Find where the given text appears and provide that cell's center as [X, Y] coordinate. 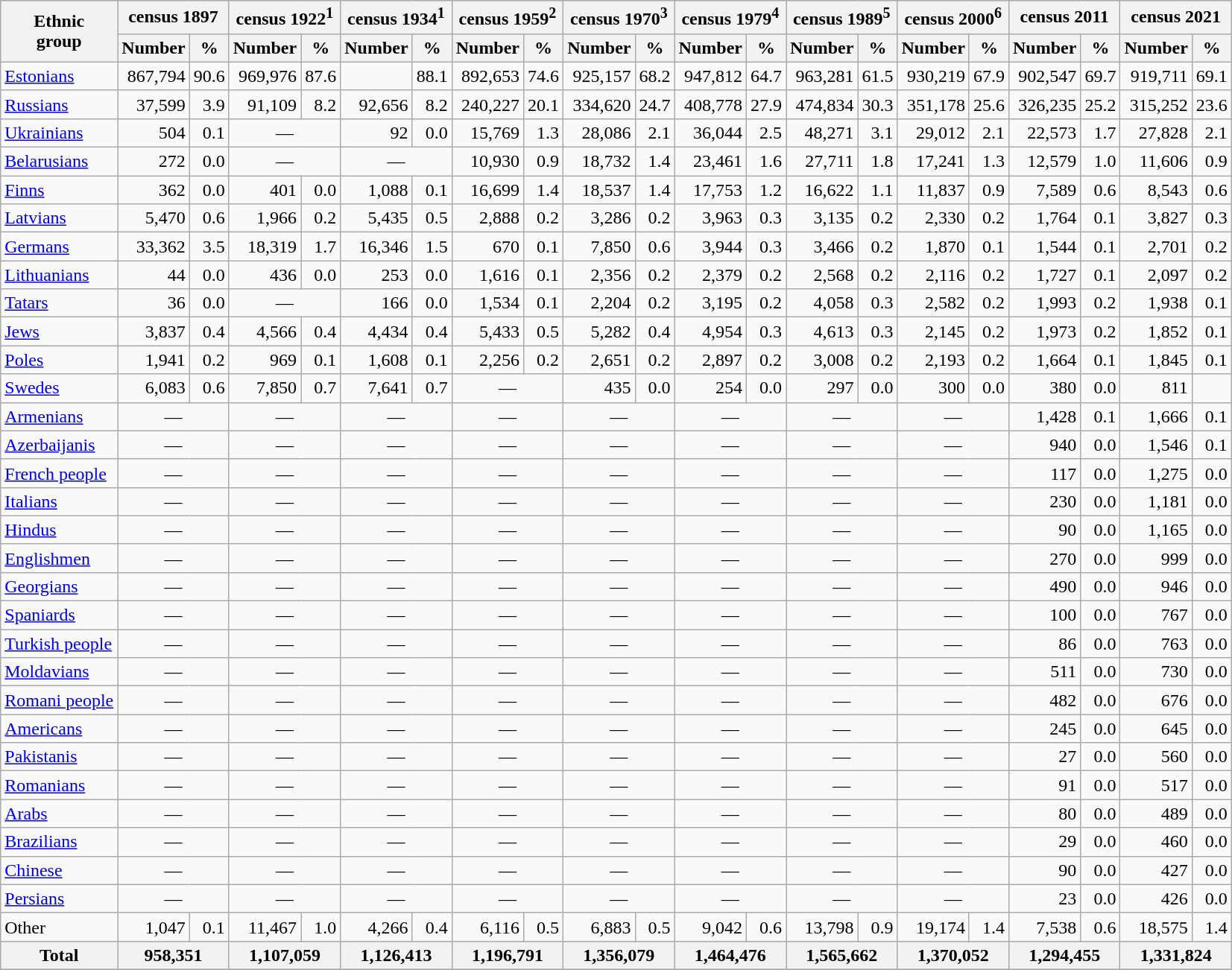
2,204 [599, 303]
730 [1156, 672]
16,699 [487, 190]
436 [265, 275]
166 [376, 303]
11,606 [1156, 162]
Chinese [60, 870]
18,319 [265, 247]
Pakistanis [60, 757]
1,616 [487, 275]
86 [1044, 644]
3,135 [822, 218]
44 [154, 275]
67.9 [988, 76]
27,711 [822, 162]
240,227 [487, 104]
3,944 [710, 247]
3.1 [878, 133]
37,599 [154, 104]
census 19592 [507, 18]
27 [1044, 757]
1,428 [1044, 416]
18,732 [599, 162]
10,930 [487, 162]
1.8 [878, 162]
23,461 [710, 162]
Latvians [60, 218]
245 [1044, 729]
6,883 [599, 927]
254 [710, 388]
3,195 [710, 303]
census 19221 [285, 18]
Romanians [60, 785]
940 [1044, 445]
670 [487, 247]
census 2021 [1176, 18]
20.1 [544, 104]
1,845 [1156, 360]
36,044 [710, 133]
16,622 [822, 190]
3.9 [209, 104]
1,196,791 [507, 955]
811 [1156, 388]
18,537 [599, 190]
2,193 [933, 360]
11,467 [265, 927]
92,656 [376, 104]
68.2 [654, 76]
460 [1156, 842]
Swedes [60, 388]
1,534 [487, 303]
100 [1044, 615]
17,241 [933, 162]
401 [265, 190]
7,538 [1044, 927]
census 2011 [1064, 18]
1,608 [376, 360]
4,266 [376, 927]
1,544 [1044, 247]
2,145 [933, 332]
Lithuanians [60, 275]
315,252 [1156, 104]
5,435 [376, 218]
645 [1156, 729]
91 [1044, 785]
3,286 [599, 218]
1,370,052 [953, 955]
2,888 [487, 218]
2,356 [599, 275]
767 [1156, 615]
Spaniards [60, 615]
408,778 [710, 104]
969 [265, 360]
117 [1044, 473]
29,012 [933, 133]
270 [1044, 558]
15,769 [487, 133]
1,870 [933, 247]
Turkish people [60, 644]
1,666 [1156, 416]
30.3 [878, 104]
27,828 [1156, 133]
489 [1156, 814]
4,566 [265, 332]
1,294,455 [1064, 955]
48,271 [822, 133]
7,589 [1044, 190]
Hindus [60, 530]
902,547 [1044, 76]
Finns [60, 190]
92 [376, 133]
253 [376, 275]
2,582 [933, 303]
6,116 [487, 927]
36 [154, 303]
Poles [60, 360]
29 [1044, 842]
1,047 [154, 927]
930,219 [933, 76]
1,181 [1156, 501]
511 [1044, 672]
2,116 [933, 275]
1,938 [1156, 303]
Americans [60, 729]
1,565,662 [842, 955]
1,107,059 [285, 955]
272 [154, 162]
300 [933, 388]
2,379 [710, 275]
560 [1156, 757]
74.6 [544, 76]
1,088 [376, 190]
4,613 [822, 332]
87.6 [320, 76]
25.6 [988, 104]
Ethnicgroup [60, 31]
1,966 [265, 218]
5,433 [487, 332]
5,282 [599, 332]
3,963 [710, 218]
2,097 [1156, 275]
Estonians [60, 76]
1,356,079 [619, 955]
1,727 [1044, 275]
Arabs [60, 814]
2,568 [822, 275]
867,794 [154, 76]
504 [154, 133]
90.6 [209, 76]
3,008 [822, 360]
census 19895 [842, 18]
4,954 [710, 332]
16,346 [376, 247]
1.2 [766, 190]
census 20006 [953, 18]
3,466 [822, 247]
919,711 [1156, 76]
3,827 [1156, 218]
19,174 [933, 927]
Tatars [60, 303]
763 [1156, 644]
69.1 [1212, 76]
2,256 [487, 360]
1,852 [1156, 332]
Jews [60, 332]
23.6 [1212, 104]
892,653 [487, 76]
9,042 [710, 927]
1,165 [1156, 530]
24.7 [654, 104]
8,543 [1156, 190]
Brazilians [60, 842]
Russians [60, 104]
census 19341 [397, 18]
Total [60, 955]
947,812 [710, 76]
12,579 [1044, 162]
22,573 [1044, 133]
88.1 [432, 76]
1,664 [1044, 360]
18,575 [1156, 927]
23 [1044, 898]
Moldavians [60, 672]
6,083 [154, 388]
2,330 [933, 218]
1.6 [766, 162]
517 [1156, 785]
28,086 [599, 133]
Romani people [60, 700]
969,976 [265, 76]
3,837 [154, 332]
925,157 [599, 76]
17,753 [710, 190]
230 [1044, 501]
Germans [60, 247]
963,281 [822, 76]
1,546 [1156, 445]
64.7 [766, 76]
Armenians [60, 416]
1,126,413 [397, 955]
91,109 [265, 104]
380 [1044, 388]
census 1897 [173, 18]
Other [60, 927]
351,178 [933, 104]
1,993 [1044, 303]
11,837 [933, 190]
4,058 [822, 303]
958,351 [173, 955]
482 [1044, 700]
1,941 [154, 360]
Italians [60, 501]
426 [1156, 898]
5,470 [154, 218]
Azerbaijanis [60, 445]
435 [599, 388]
2,651 [599, 360]
1,331,824 [1176, 955]
1,275 [1156, 473]
4,434 [376, 332]
French people [60, 473]
334,620 [599, 104]
362 [154, 190]
Belarusians [60, 162]
1,973 [1044, 332]
946 [1156, 586]
2,897 [710, 360]
2.5 [766, 133]
33,362 [154, 247]
3.5 [209, 247]
Englishmen [60, 558]
490 [1044, 586]
Ukrainians [60, 133]
1,764 [1044, 218]
census 19703 [619, 18]
Georgians [60, 586]
7,641 [376, 388]
297 [822, 388]
census 19794 [730, 18]
25.2 [1100, 104]
2,701 [1156, 247]
1.1 [878, 190]
61.5 [878, 76]
1.5 [432, 247]
Persians [60, 898]
1,464,476 [730, 955]
13,798 [822, 927]
474,834 [822, 104]
427 [1156, 870]
69.7 [1100, 76]
326,235 [1044, 104]
999 [1156, 558]
676 [1156, 700]
80 [1044, 814]
27.9 [766, 104]
